Return the (X, Y) coordinate for the center point of the cell that contains the specified text.  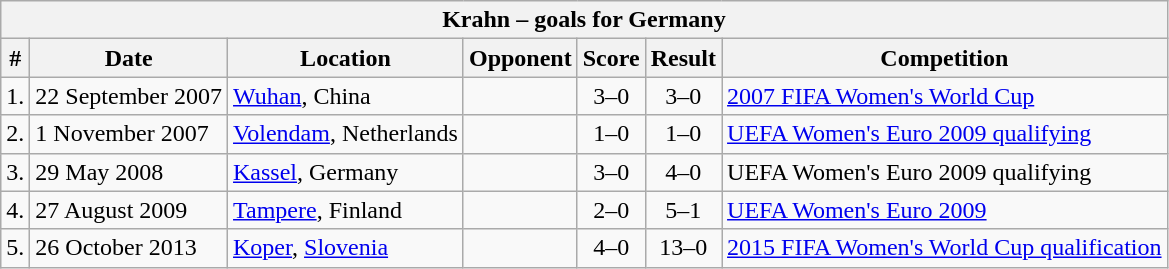
Wuhan, China (346, 96)
5. (16, 248)
2. (16, 134)
1 November 2007 (129, 134)
2015 FIFA Women's World Cup qualification (945, 248)
UEFA Women's Euro 2009 (945, 210)
13–0 (683, 248)
Opponent (520, 58)
2–0 (611, 210)
Krahn – goals for Germany (584, 20)
5–1 (683, 210)
4. (16, 210)
Volendam, Netherlands (346, 134)
Date (129, 58)
Score (611, 58)
27 August 2009 (129, 210)
3. (16, 172)
22 September 2007 (129, 96)
Result (683, 58)
Competition (945, 58)
26 October 2013 (129, 248)
Koper, Slovenia (346, 248)
Kassel, Germany (346, 172)
1. (16, 96)
2007 FIFA Women's World Cup (945, 96)
Tampere, Finland (346, 210)
29 May 2008 (129, 172)
# (16, 58)
Location (346, 58)
